Output the [X, Y] coordinate of the center of the cell containing the given text.  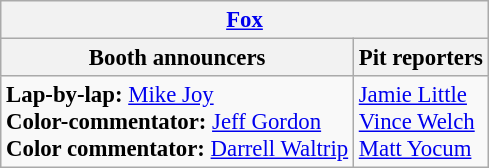
Jamie LittleVince WelchMatt Yocum [420, 122]
Fox [245, 20]
Booth announcers [178, 58]
Pit reporters [420, 58]
Lap-by-lap: Mike JoyColor-commentator: Jeff GordonColor commentator: Darrell Waltrip [178, 122]
